Detect which cell encompasses the target text, then output its [X, Y] center coordinate. 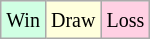
Loss [126, 20]
Win [24, 20]
Draw [72, 20]
